From the cell containing the given text, extract its center point as [X, Y] coordinate. 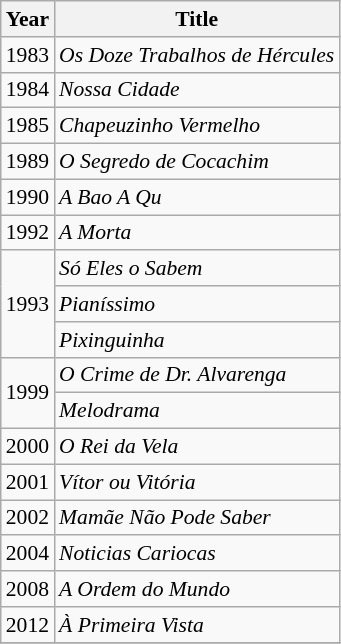
2012 [28, 625]
A Morta [196, 233]
Pianíssimo [196, 304]
1992 [28, 233]
Noticias Cariocas [196, 554]
O Segredo de Cocachim [196, 162]
1983 [28, 55]
1990 [28, 197]
2004 [28, 554]
Só Eles o Sabem [196, 269]
Mamãe Não Pode Saber [196, 518]
A Ordem do Mundo [196, 589]
Chapeuzinho Vermelho [196, 126]
2001 [28, 482]
À Primeira Vista [196, 625]
2008 [28, 589]
Nossa Cidade [196, 90]
O Crime de Dr. Alvarenga [196, 375]
Pixinguinha [196, 340]
O Rei da Vela [196, 447]
1989 [28, 162]
Os Doze Trabalhos de Hércules [196, 55]
Title [196, 19]
2002 [28, 518]
1984 [28, 90]
1999 [28, 392]
Year [28, 19]
Vítor ou Vitória [196, 482]
2000 [28, 447]
A Bao A Qu [196, 197]
Melodrama [196, 411]
1993 [28, 304]
1985 [28, 126]
